Capture the cell that displays the provided text and extract its [X, Y] central coordinate. 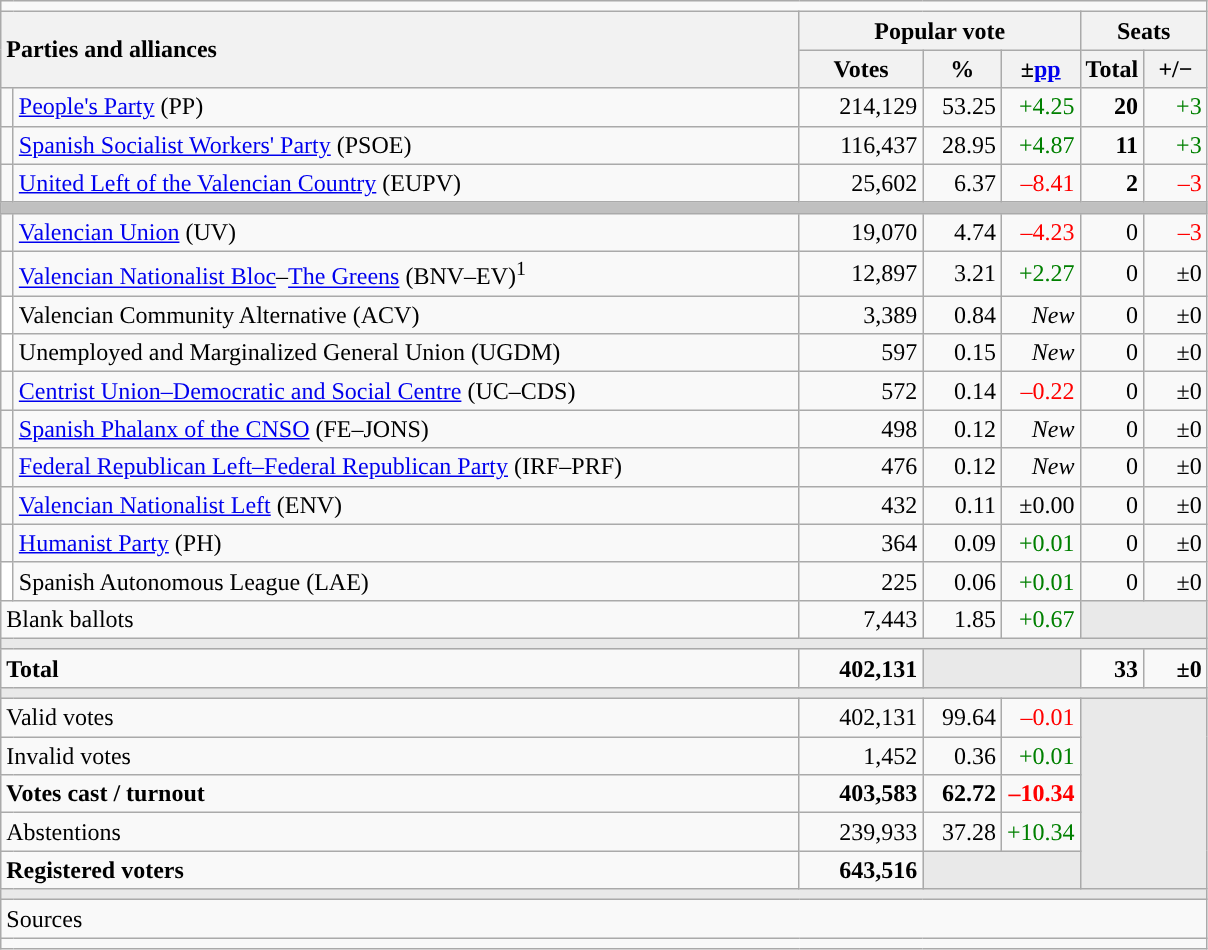
Valencian Nationalist Bloc–The Greens (BNV–EV)1 [406, 274]
28.95 [962, 145]
3.21 [962, 274]
2 [1112, 183]
53.25 [962, 107]
+10.34 [1040, 832]
225 [861, 581]
37.28 [962, 832]
498 [861, 429]
0.09 [962, 543]
+/− [1176, 69]
1.85 [962, 619]
Seats [1144, 31]
25,602 [861, 183]
3,389 [861, 315]
Valid votes [400, 718]
19,070 [861, 232]
0.15 [962, 353]
432 [861, 505]
99.64 [962, 718]
–0.01 [1040, 718]
403,583 [861, 794]
Valencian Nationalist Left (ENV) [406, 505]
Spanish Phalanx of the CNSO (FE–JONS) [406, 429]
+4.87 [1040, 145]
Abstentions [400, 832]
Votes [861, 69]
572 [861, 391]
Popular vote [940, 31]
Spanish Socialist Workers' Party (PSOE) [406, 145]
United Left of the Valencian Country (EUPV) [406, 183]
0.14 [962, 391]
4.74 [962, 232]
214,129 [861, 107]
Blank ballots [400, 619]
476 [861, 467]
% [962, 69]
0.84 [962, 315]
33 [1112, 668]
0.36 [962, 756]
People's Party (PP) [406, 107]
Invalid votes [400, 756]
239,933 [861, 832]
Valencian Community Alternative (ACV) [406, 315]
62.72 [962, 794]
Humanist Party (PH) [406, 543]
597 [861, 353]
116,437 [861, 145]
1,452 [861, 756]
0.11 [962, 505]
–10.34 [1040, 794]
Votes cast / turnout [400, 794]
–4.23 [1040, 232]
0.06 [962, 581]
20 [1112, 107]
Spanish Autonomous League (LAE) [406, 581]
±0.00 [1040, 505]
–0.22 [1040, 391]
7,443 [861, 619]
643,516 [861, 870]
–8.41 [1040, 183]
Sources [604, 919]
Federal Republican Left–Federal Republican Party (IRF–PRF) [406, 467]
+0.67 [1040, 619]
Unemployed and Marginalized General Union (UGDM) [406, 353]
12,897 [861, 274]
+2.27 [1040, 274]
+4.25 [1040, 107]
Centrist Union–Democratic and Social Centre (UC–CDS) [406, 391]
±pp [1040, 69]
6.37 [962, 183]
Parties and alliances [400, 50]
11 [1112, 145]
Valencian Union (UV) [406, 232]
364 [861, 543]
Registered voters [400, 870]
